Return the [x, y] coordinate for the center point of the cell that contains the specified text.  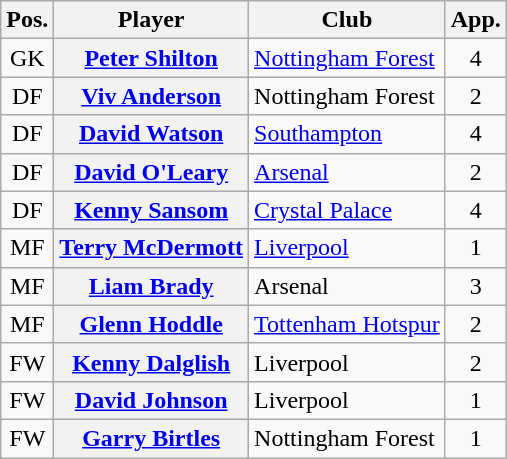
Pos. [28, 20]
Peter Shilton [152, 58]
Terry McDermott [152, 248]
App. [476, 20]
Club [348, 20]
Player [152, 20]
Kenny Dalglish [152, 362]
David Watson [152, 134]
David O'Leary [152, 172]
Southampton [348, 134]
Glenn Hoddle [152, 324]
GK [28, 58]
Crystal Palace [348, 210]
Tottenham Hotspur [348, 324]
Garry Birtles [152, 438]
Liam Brady [152, 286]
3 [476, 286]
Viv Anderson [152, 96]
David Johnson [152, 400]
Kenny Sansom [152, 210]
